Provide the (X, Y) coordinate of the cell's center where the given text is located.  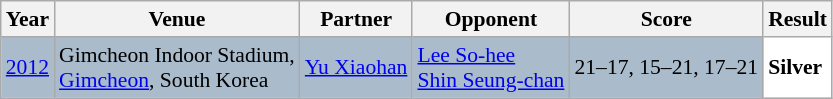
Partner (356, 19)
Year (28, 19)
Score (666, 19)
Silver (798, 68)
21–17, 15–21, 17–21 (666, 68)
Result (798, 19)
Lee So-hee Shin Seung-chan (490, 68)
Opponent (490, 19)
2012 (28, 68)
Yu Xiaohan (356, 68)
Gimcheon Indoor Stadium,Gimcheon, South Korea (177, 68)
Venue (177, 19)
